Determine the (x, y) coordinate at the center of the cell enclosing the given text.  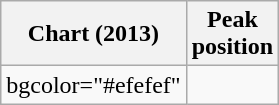
Chart (2013) (94, 34)
bgcolor="#efefef" (94, 85)
Peakposition (232, 34)
